Provide the (x, y) coordinate of the cell's center where the given text is located.  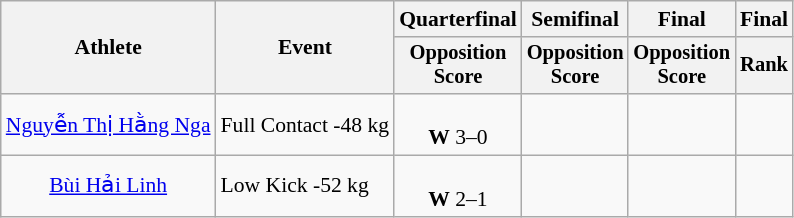
Full Contact -48 kg (306, 124)
W 3–0 (458, 124)
Quarterfinal (458, 19)
W 2–1 (458, 186)
Nguyễn Thị Hằng Nga (108, 124)
Event (306, 48)
Bùi Hải Linh (108, 186)
Semifinal (576, 19)
Athlete (108, 48)
Low Kick -52 kg (306, 186)
Rank (764, 66)
